Detect which cell encompasses the target text, then output its (X, Y) center coordinate. 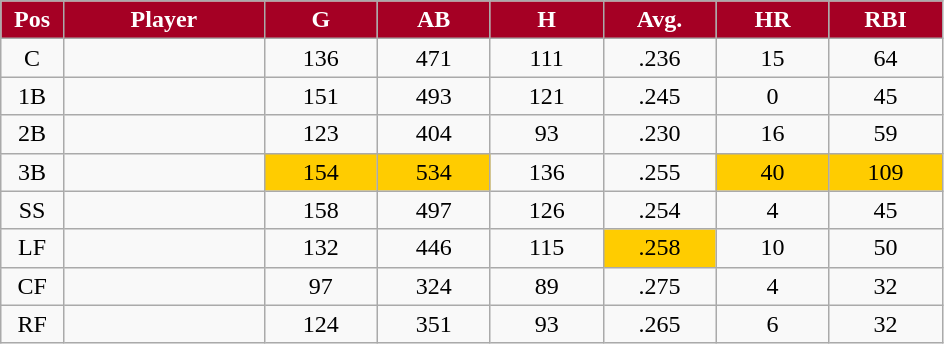
324 (434, 286)
124 (320, 324)
89 (546, 286)
H (546, 20)
40 (772, 172)
16 (772, 134)
.254 (660, 210)
446 (434, 248)
HR (772, 20)
C (32, 58)
.258 (660, 248)
Avg. (660, 20)
10 (772, 248)
.255 (660, 172)
0 (772, 96)
534 (434, 172)
AB (434, 20)
2B (32, 134)
1B (32, 96)
109 (886, 172)
Player (164, 20)
123 (320, 134)
115 (546, 248)
.230 (660, 134)
404 (434, 134)
154 (320, 172)
132 (320, 248)
RBI (886, 20)
151 (320, 96)
.275 (660, 286)
.236 (660, 58)
3B (32, 172)
97 (320, 286)
Pos (32, 20)
6 (772, 324)
493 (434, 96)
126 (546, 210)
351 (434, 324)
59 (886, 134)
.245 (660, 96)
121 (546, 96)
CF (32, 286)
111 (546, 58)
471 (434, 58)
.265 (660, 324)
RF (32, 324)
G (320, 20)
SS (32, 210)
497 (434, 210)
50 (886, 248)
64 (886, 58)
LF (32, 248)
158 (320, 210)
15 (772, 58)
